Find where the given text appears and provide that cell's center as (X, Y) coordinate. 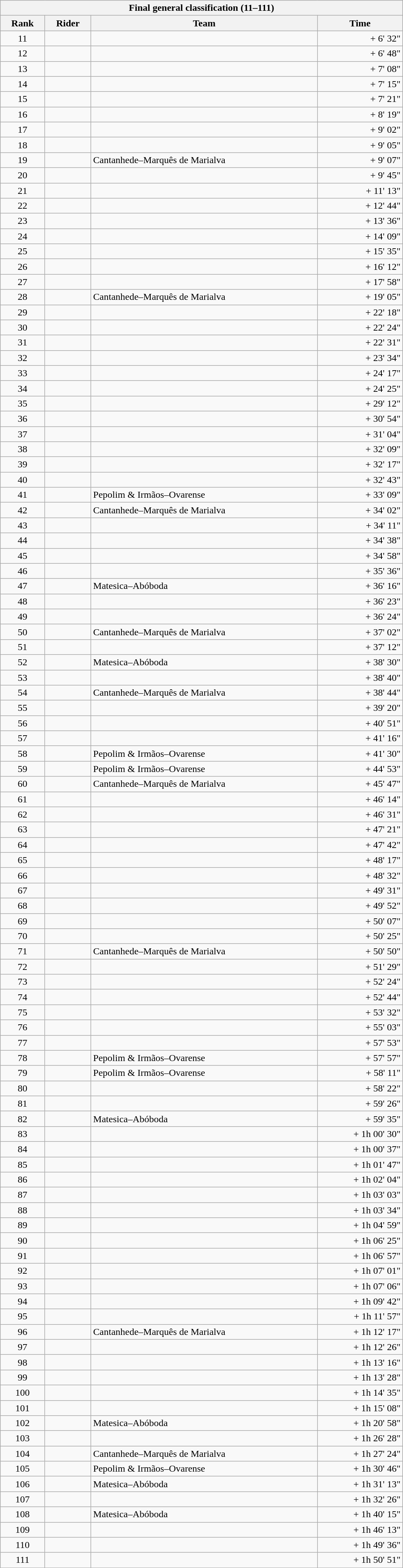
+ 1h 12' 26" (360, 1347)
60 (22, 784)
86 (22, 1180)
27 (22, 282)
+ 9' 02" (360, 130)
+ 13' 36" (360, 221)
45 (22, 556)
+ 29' 12" (360, 403)
93 (22, 1286)
26 (22, 267)
71 (22, 952)
30 (22, 327)
107 (22, 1499)
31 (22, 343)
+ 46' 14" (360, 799)
14 (22, 84)
48 (22, 601)
+ 1h 30' 46" (360, 1469)
+ 50' 25" (360, 936)
89 (22, 1225)
+ 1h 04' 59" (360, 1225)
+ 48' 17" (360, 860)
111 (22, 1560)
100 (22, 1392)
+ 32' 09" (360, 449)
92 (22, 1271)
101 (22, 1408)
+ 7' 08" (360, 69)
+ 1h 02' 04" (360, 1180)
+ 32' 43" (360, 480)
+ 31' 04" (360, 434)
+ 1h 50' 51" (360, 1560)
+ 1h 14' 35" (360, 1392)
83 (22, 1134)
105 (22, 1469)
97 (22, 1347)
63 (22, 830)
17 (22, 130)
19 (22, 160)
110 (22, 1545)
+ 1h 00' 30" (360, 1134)
53 (22, 678)
+ 41' 16" (360, 738)
+ 24' 17" (360, 373)
+ 1h 07' 06" (360, 1286)
81 (22, 1103)
+ 36' 23" (360, 601)
+ 48' 32" (360, 875)
33 (22, 373)
70 (22, 936)
66 (22, 875)
+ 44' 53" (360, 769)
+ 1h 09' 42" (360, 1301)
11 (22, 38)
43 (22, 525)
+ 40' 51" (360, 723)
72 (22, 967)
+ 50' 07" (360, 921)
+ 47' 21" (360, 830)
20 (22, 175)
49 (22, 616)
52 (22, 662)
+ 49' 52" (360, 906)
95 (22, 1317)
+ 58' 11" (360, 1073)
+ 1h 11' 57" (360, 1317)
Final general classification (11–111) (201, 8)
+ 22' 24" (360, 327)
16 (22, 114)
+ 12' 44" (360, 206)
+ 22' 18" (360, 312)
32 (22, 358)
+ 7' 15" (360, 84)
73 (22, 982)
+ 58' 22" (360, 1088)
69 (22, 921)
98 (22, 1362)
91 (22, 1256)
22 (22, 206)
+ 45' 47" (360, 784)
78 (22, 1058)
61 (22, 799)
34 (22, 388)
+ 52' 24" (360, 982)
+ 32' 17" (360, 465)
88 (22, 1210)
104 (22, 1454)
59 (22, 769)
13 (22, 69)
+ 39' 20" (360, 708)
+ 37' 12" (360, 647)
106 (22, 1484)
+ 38' 44" (360, 693)
+ 1h 03' 34" (360, 1210)
+ 24' 25" (360, 388)
+ 55' 03" (360, 1027)
57 (22, 738)
+ 17' 58" (360, 282)
+ 52' 44" (360, 997)
67 (22, 890)
99 (22, 1377)
+ 53' 32" (360, 1012)
+ 36' 24" (360, 616)
44 (22, 541)
+ 49' 31" (360, 890)
+ 1h 03' 03" (360, 1195)
+ 35' 36" (360, 571)
+ 7' 21" (360, 99)
+ 23' 34" (360, 358)
50 (22, 632)
75 (22, 1012)
12 (22, 54)
+ 34' 02" (360, 510)
68 (22, 906)
84 (22, 1149)
82 (22, 1119)
41 (22, 495)
28 (22, 297)
29 (22, 312)
+ 1h 20' 58" (360, 1423)
96 (22, 1332)
85 (22, 1165)
+ 6' 32" (360, 38)
36 (22, 419)
+ 14' 09" (360, 236)
64 (22, 845)
109 (22, 1530)
+ 1h 49' 36" (360, 1545)
+ 34' 38" (360, 541)
+ 1h 40' 15" (360, 1514)
+ 37' 02" (360, 632)
+ 57' 57" (360, 1058)
76 (22, 1027)
90 (22, 1241)
103 (22, 1438)
80 (22, 1088)
+ 22' 31" (360, 343)
+ 1h 12' 17" (360, 1332)
39 (22, 465)
40 (22, 480)
+ 34' 58" (360, 556)
47 (22, 586)
+ 57' 53" (360, 1043)
+ 16' 12" (360, 267)
24 (22, 236)
+ 41' 30" (360, 754)
+ 36' 16" (360, 586)
+ 9' 07" (360, 160)
+ 38' 40" (360, 678)
+ 1h 32' 26" (360, 1499)
56 (22, 723)
77 (22, 1043)
+ 1h 46' 13" (360, 1530)
55 (22, 708)
+ 8' 19" (360, 114)
62 (22, 814)
87 (22, 1195)
+ 30' 54" (360, 419)
58 (22, 754)
42 (22, 510)
Rider (68, 23)
+ 9' 05" (360, 145)
Time (360, 23)
+ 1h 26' 28" (360, 1438)
+ 6' 48" (360, 54)
102 (22, 1423)
+ 1h 31' 13" (360, 1484)
+ 50' 50" (360, 952)
+ 59' 26" (360, 1103)
Rank (22, 23)
+ 1h 15' 08" (360, 1408)
+ 1h 00' 37" (360, 1149)
21 (22, 191)
51 (22, 647)
+ 33' 09" (360, 495)
38 (22, 449)
54 (22, 693)
+ 51' 29" (360, 967)
+ 1h 13' 16" (360, 1362)
+ 59' 35" (360, 1119)
94 (22, 1301)
+ 1h 01' 47" (360, 1165)
25 (22, 251)
37 (22, 434)
35 (22, 403)
+ 38' 30" (360, 662)
+ 15' 35" (360, 251)
65 (22, 860)
+ 1h 07' 01" (360, 1271)
23 (22, 221)
79 (22, 1073)
46 (22, 571)
+ 1h 06' 25" (360, 1241)
+ 1h 13' 28" (360, 1377)
+ 34' 11" (360, 525)
74 (22, 997)
+ 11' 13" (360, 191)
108 (22, 1514)
+ 19' 05" (360, 297)
18 (22, 145)
15 (22, 99)
Team (204, 23)
+ 46' 31" (360, 814)
+ 1h 27' 24" (360, 1454)
+ 47' 42" (360, 845)
+ 1h 06' 57" (360, 1256)
+ 9' 45" (360, 175)
